Provide the [X, Y] coordinate of the cell's center where the given text is located.  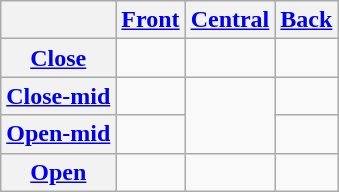
Central [230, 20]
Open-mid [58, 134]
Open [58, 172]
Close-mid [58, 96]
Back [306, 20]
Front [150, 20]
Close [58, 58]
